Extract the [X, Y] coordinate from the center of the cell holding the provided text.  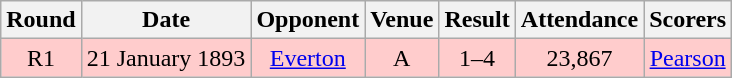
Everton [308, 58]
Pearson [688, 58]
Date [166, 20]
Result [477, 20]
21 January 1893 [166, 58]
Opponent [308, 20]
R1 [41, 58]
A [402, 58]
23,867 [579, 58]
Attendance [579, 20]
Round [41, 20]
Venue [402, 20]
Scorers [688, 20]
1–4 [477, 58]
